Provide the [X, Y] coordinate of the cell's center where the given text is located.  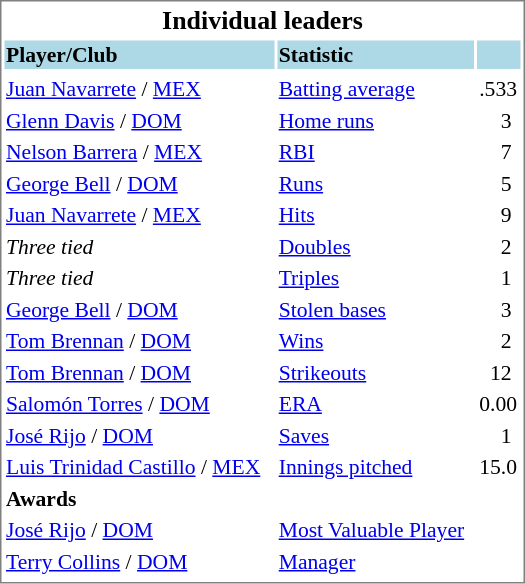
15.0 [500, 467]
Terry Collins / DOM [139, 562]
Statistic [376, 54]
12 [500, 372]
Glenn Davis / DOM [139, 120]
.533 [500, 89]
Player/Club [139, 54]
Salomón Torres / DOM [139, 404]
0.00 [500, 404]
Saves [376, 436]
RBI [376, 152]
Awards [139, 498]
ERA [376, 404]
Runs [376, 184]
Individual leaders [262, 20]
Most Valuable Player [376, 530]
Nelson Barrera / MEX [139, 152]
Batting average [376, 89]
Luis Trinidad Castillo / MEX [139, 467]
Manager [376, 562]
7 [500, 152]
5 [500, 184]
9 [500, 215]
Triples [376, 278]
Wins [376, 341]
Home runs [376, 120]
Hits [376, 215]
Doubles [376, 246]
Strikeouts [376, 372]
Stolen bases [376, 310]
Innings pitched [376, 467]
